Pinpoint the cell where the given text exists, returning its (x, y) midpoint coordinate. 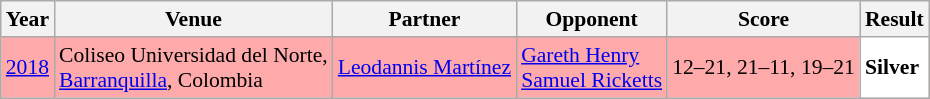
Silver (894, 68)
Gareth Henry Samuel Ricketts (592, 68)
Leodannis Martínez (424, 68)
Year (28, 19)
Result (894, 19)
Opponent (592, 19)
Score (764, 19)
12–21, 21–11, 19–21 (764, 68)
Venue (194, 19)
Coliseo Universidad del Norte,Barranquilla, Colombia (194, 68)
2018 (28, 68)
Partner (424, 19)
